Determine the (X, Y) coordinate at the center of the cell enclosing the given text.  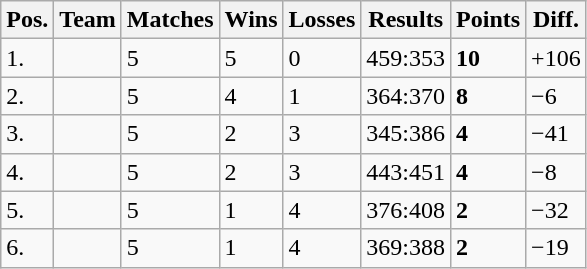
10 (488, 58)
345:386 (406, 134)
459:353 (406, 58)
376:408 (406, 210)
369:388 (406, 248)
−41 (556, 134)
0 (322, 58)
Pos. (28, 20)
Team (88, 20)
Results (406, 20)
Matches (170, 20)
Points (488, 20)
Losses (322, 20)
443:451 (406, 172)
−19 (556, 248)
4. (28, 172)
2. (28, 96)
5. (28, 210)
Diff. (556, 20)
8 (488, 96)
−8 (556, 172)
+106 (556, 58)
Wins (251, 20)
1. (28, 58)
−6 (556, 96)
3. (28, 134)
−32 (556, 210)
6. (28, 248)
364:370 (406, 96)
